Output the [x, y] coordinate of the center of the cell containing the given text.  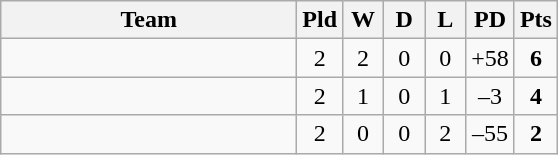
–55 [490, 134]
–3 [490, 96]
Pld [320, 20]
+58 [490, 58]
6 [536, 58]
W [364, 20]
D [404, 20]
Pts [536, 20]
PD [490, 20]
4 [536, 96]
L [446, 20]
Team [149, 20]
